Provide the (X, Y) coordinate of the cell's center where the given text is located.  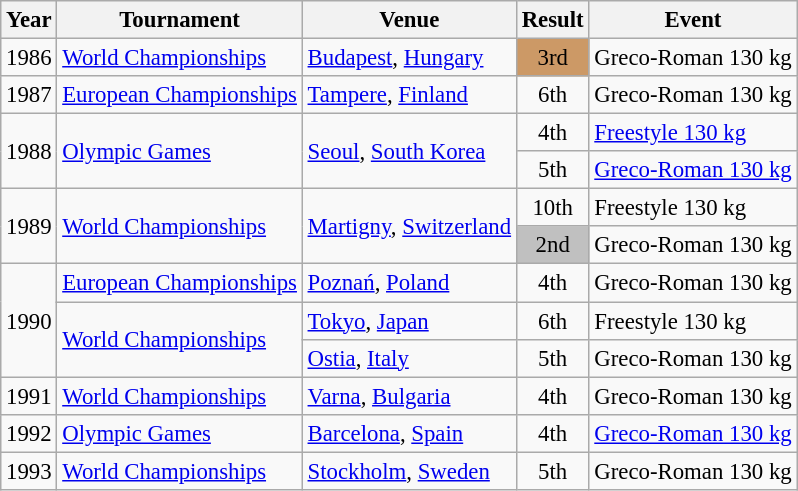
Venue (409, 20)
2nd (552, 245)
1986 (29, 58)
1988 (29, 152)
1993 (29, 471)
Seoul, South Korea (409, 152)
Budapest, Hungary (409, 58)
Stockholm, Sweden (409, 471)
Poznań, Poland (409, 283)
Barcelona, Spain (409, 433)
Martigny, Switzerland (409, 226)
Tampere, Finland (409, 95)
Year (29, 20)
Tournament (180, 20)
Varna, Bulgaria (409, 396)
10th (552, 208)
1992 (29, 433)
Event (693, 20)
Result (552, 20)
3rd (552, 58)
1989 (29, 226)
1990 (29, 320)
1987 (29, 95)
Tokyo, Japan (409, 321)
1991 (29, 396)
Ostia, Italy (409, 358)
